Provide the [X, Y] coordinate of the cell's center where the given text is located.  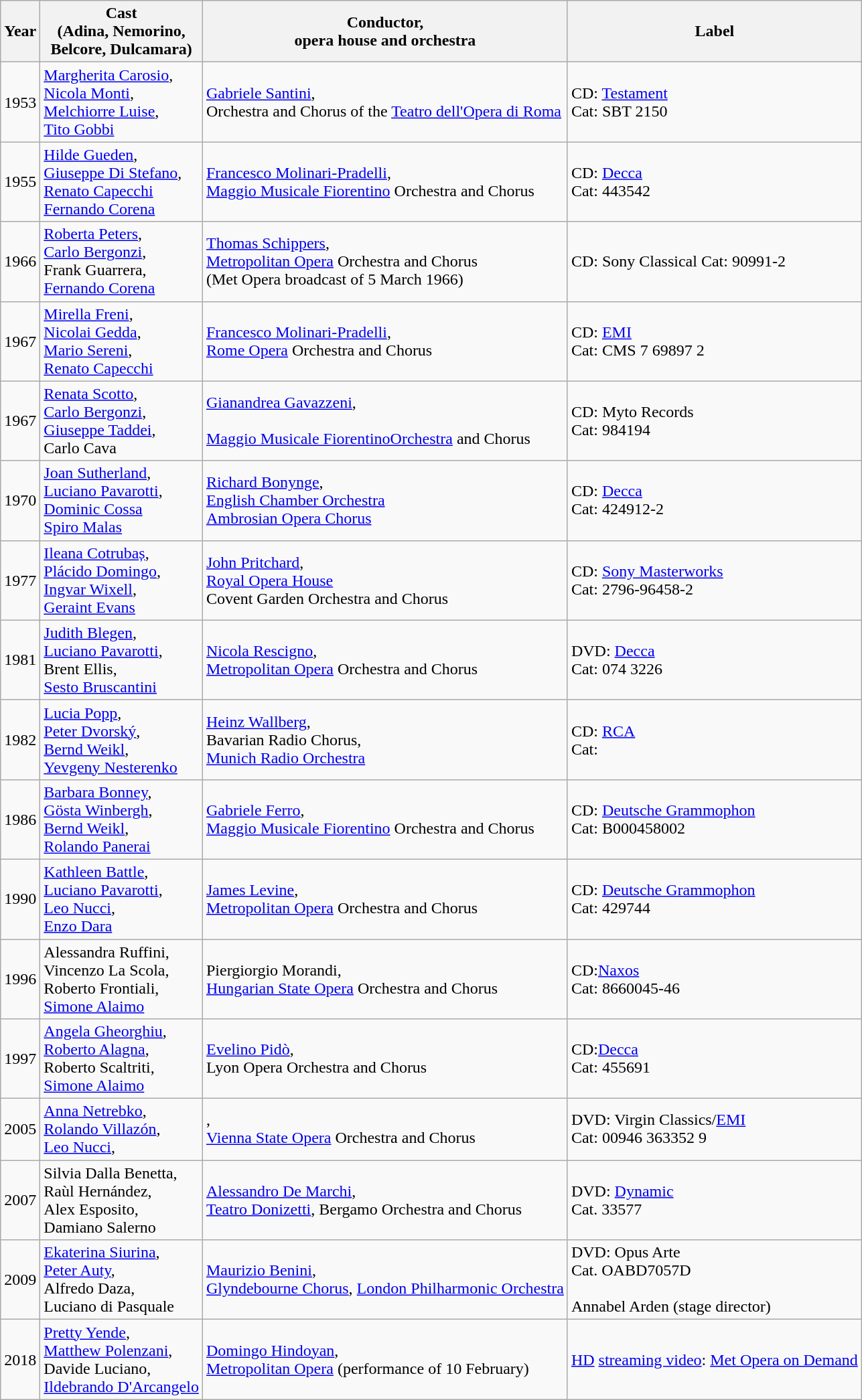
Mirella Freni,Nicolai Gedda,Mario Sereni,Renato Capecchi [122, 341]
Gabriele Santini,Orchestra and Chorus of the Teatro dell'Opera di Roma [384, 102]
CD: DeccaCat: 443542 [714, 182]
,Vienna State Opera Orchestra and Chorus [384, 1130]
Margherita Carosio,Nicola Monti,Melchiorre Luise,Tito Gobbi [122, 102]
2007 [20, 1200]
Kathleen Battle,Luciano Pavarotti,Leo Nucci,Enzo Dara [122, 899]
Francesco Molinari-Pradelli,Rome Opera Orchestra and Chorus [384, 341]
1982 [20, 739]
Nicola Rescigno,Metropolitan Opera Orchestra and Chorus [384, 660]
Alessandra Ruffini, Vincenzo La Scola, Roberto Frontiali,Simone Alaimo [122, 979]
Piergiorgio Morandi,Hungarian State Opera Orchestra and Chorus [384, 979]
Evelino Pidò,Lyon Opera Orchestra and Chorus [384, 1059]
CD:DeccaCat: 455691 [714, 1059]
Maurizio Benini,Glyndebourne Chorus, London Philharmonic Orchestra [384, 1280]
CD: Sony MasterworksCat: 2796-96458-2 [714, 580]
Label [714, 31]
Year [20, 31]
Hilde Gueden,Giuseppe Di Stefano,Renato CapecchiFernando Corena [122, 182]
CD: Deutsche GrammophonCat: B000458002 [714, 820]
2018 [20, 1359]
Conductor,opera house and orchestra [384, 31]
CD: TestamentCat: SBT 2150 [714, 102]
Gianandrea Gavazzeni,Maggio Musicale FiorentinoOrchestra and Chorus [384, 420]
Francesco Molinari-Pradelli,Maggio Musicale Fiorentino Orchestra and Chorus [384, 182]
Gabriele Ferro,Maggio Musicale Fiorentino Orchestra and Chorus [384, 820]
1996 [20, 979]
HD streaming video: Met Opera on Demand [714, 1359]
Cast(Adina, Nemorino, Belcore, Dulcamara) [122, 31]
Joan Sutherland,Luciano Pavarotti,Dominic CossaSpiro Malas [122, 501]
Ekaterina Siurina,Peter Auty,Alfredo Daza,Luciano di Pasquale [122, 1280]
Roberta Peters,Carlo Bergonzi,Frank Guarrera,Fernando Corena [122, 261]
James Levine,Metropolitan Opera Orchestra and Chorus [384, 899]
John Pritchard,Royal Opera HouseCovent Garden Orchestra and Chorus [384, 580]
DVD: Virgin Classics/EMICat: 00946 363352 9 [714, 1130]
Angela Gheorghiu, Roberto Alagna, Roberto Scaltriti,Simone Alaimo [122, 1059]
Thomas Schippers,Metropolitan Opera Orchestra and Chorus(Met Opera broadcast of 5 March 1966) [384, 261]
CD: EMICat: CMS 7 69897 2 [714, 341]
DVD: Opus Arte Cat. OABD7057DAnnabel Arden (stage director) [714, 1280]
Ileana Cotrubaș,Plácido Domingo,Ingvar Wixell,Geraint Evans [122, 580]
DVD: DeccaCat: 074 3226 [714, 660]
1977 [20, 580]
DVD: Dynamic Cat. 33577 [714, 1200]
1981 [20, 660]
Silvia Dalla Benetta,Raùl Hernández,Alex Esposito,Damiano Salerno [122, 1200]
Anna Netrebko,Rolando Villazón,Leo Nucci, [122, 1130]
1966 [20, 261]
CD:NaxosCat: 8660045-46 [714, 979]
CD: Myto RecordsCat: 984194 [714, 420]
Lucia Popp,Peter Dvorský,Bernd Weikl,Yevgeny Nesterenko [122, 739]
Pretty Yende,Matthew Polenzani,Davide Luciano,Ildebrando D'Arcangelo [122, 1359]
CD: Sony Classical Cat: 90991-2 [714, 261]
1953 [20, 102]
Renata Scotto,Carlo Bergonzi,Giuseppe Taddei,Carlo Cava [122, 420]
2009 [20, 1280]
1970 [20, 501]
CD: Deutsche GrammophonCat: 429744 [714, 899]
Barbara Bonney,Gösta Winbergh,Bernd Weikl,Rolando Panerai [122, 820]
1997 [20, 1059]
Heinz Wallberg,Bavarian Radio Chorus,Munich Radio Orchestra [384, 739]
1955 [20, 182]
Richard Bonynge,English Chamber OrchestraAmbrosian Opera Chorus [384, 501]
Judith Blegen,Luciano Pavarotti,Brent Ellis,Sesto Bruscantini [122, 660]
Alessandro De Marchi,Teatro Donizetti, Bergamo Orchestra and Chorus [384, 1200]
CD: RCACat: [714, 739]
CD: DeccaCat: 424912-2 [714, 501]
2005 [20, 1130]
1986 [20, 820]
Domingo Hindoyan,Metropolitan Opera (performance of 10 February) [384, 1359]
1990 [20, 899]
